Return the [X, Y] coordinate for the center point of the cell that contains the specified text.  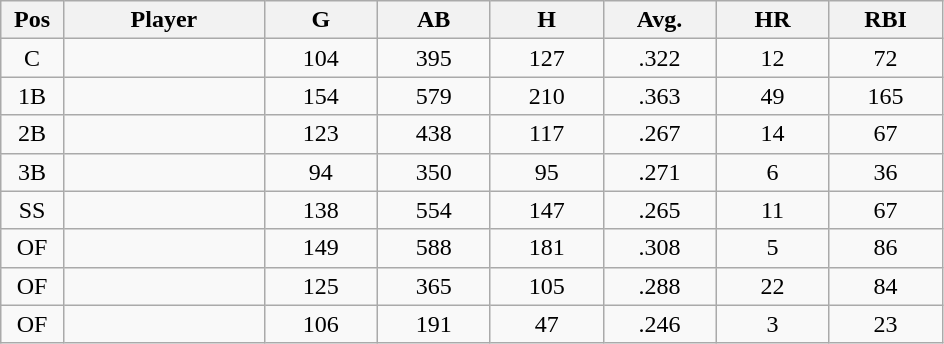
11 [772, 210]
.308 [660, 248]
554 [434, 210]
RBI [886, 20]
1B [32, 96]
210 [546, 96]
147 [546, 210]
588 [434, 248]
2B [32, 134]
49 [772, 96]
.288 [660, 286]
23 [886, 324]
AB [434, 20]
.267 [660, 134]
94 [320, 172]
123 [320, 134]
HR [772, 20]
3 [772, 324]
579 [434, 96]
438 [434, 134]
395 [434, 58]
C [32, 58]
105 [546, 286]
149 [320, 248]
106 [320, 324]
104 [320, 58]
22 [772, 286]
.322 [660, 58]
191 [434, 324]
125 [320, 286]
G [320, 20]
.265 [660, 210]
Pos [32, 20]
117 [546, 134]
Player [164, 20]
127 [546, 58]
.246 [660, 324]
SS [32, 210]
Avg. [660, 20]
86 [886, 248]
5 [772, 248]
3B [32, 172]
350 [434, 172]
95 [546, 172]
H [546, 20]
12 [772, 58]
72 [886, 58]
84 [886, 286]
138 [320, 210]
365 [434, 286]
.271 [660, 172]
181 [546, 248]
165 [886, 96]
6 [772, 172]
154 [320, 96]
36 [886, 172]
14 [772, 134]
47 [546, 324]
.363 [660, 96]
